Find where the given text appears and provide that cell's center as [x, y] coordinate. 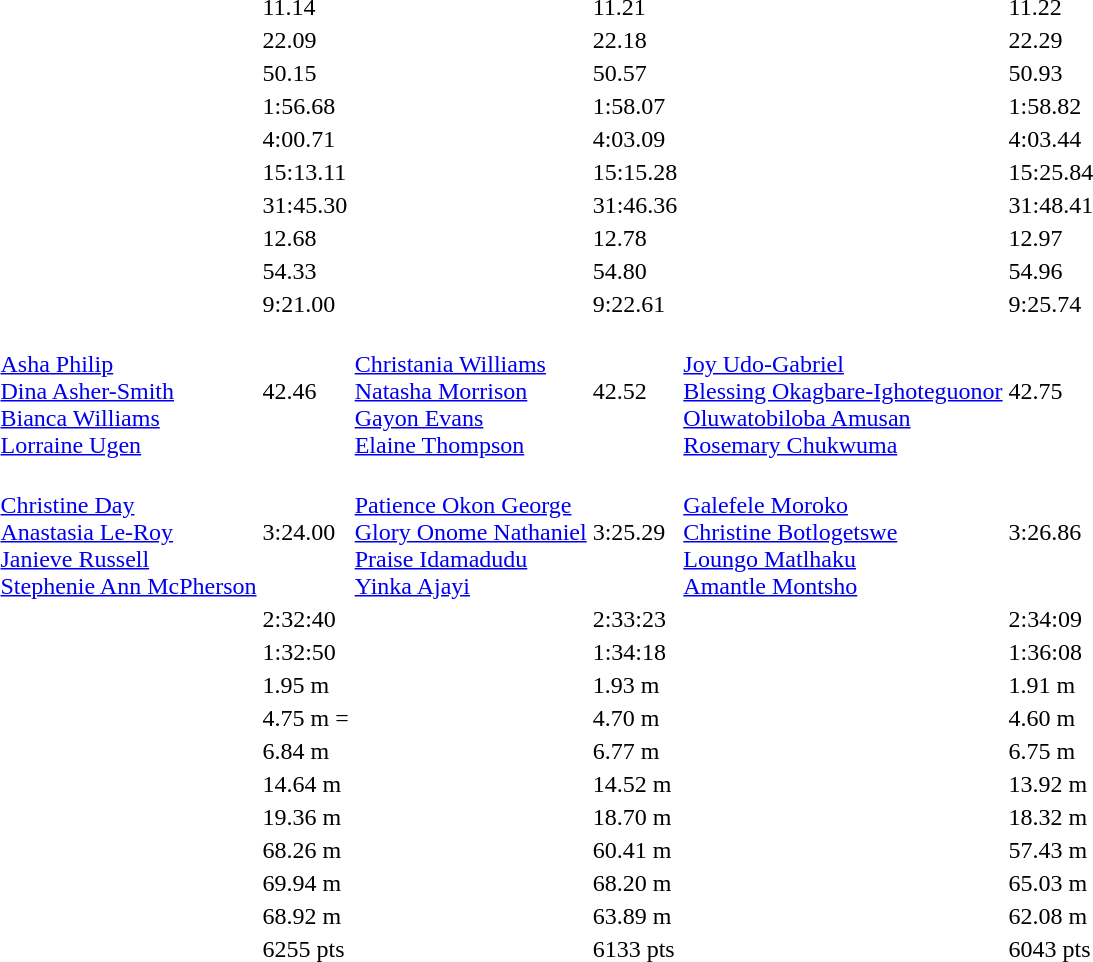
4.70 m [635, 718]
1:56.68 [306, 106]
2:33:23 [635, 619]
3:25.29 [635, 532]
18.70 m [635, 817]
42.46 [306, 391]
15:13.11 [306, 172]
42.52 [635, 391]
Patience Okon GeorgeGlory Onome NathanielPraise IdamaduduYinka Ajayi [470, 532]
12.68 [306, 238]
3:24.00 [306, 532]
1.95 m [306, 685]
2:32:40 [306, 619]
54.80 [635, 271]
50.15 [306, 73]
22.09 [306, 40]
4:00.71 [306, 139]
14.52 m [635, 784]
14.64 m [306, 784]
1:32:50 [306, 652]
15:15.28 [635, 172]
31:45.30 [306, 205]
1:34:18 [635, 652]
50.57 [635, 73]
12.78 [635, 238]
6.77 m [635, 751]
Galefele MorokoChristine BotlogetsweLoungo MatlhakuAmantle Montsho [843, 532]
Joy Udo-GabrielBlessing Okagbare-IghoteguonorOluwatobiloba AmusanRosemary Chukwuma [843, 391]
31:46.36 [635, 205]
6.84 m [306, 751]
63.89 m [635, 916]
1:58.07 [635, 106]
68.26 m [306, 850]
4.75 m = [306, 718]
68.92 m [306, 916]
69.94 m [306, 883]
22.18 [635, 40]
4:03.09 [635, 139]
60.41 m [635, 850]
1.93 m [635, 685]
68.20 m [635, 883]
9:21.00 [306, 304]
9:22.61 [635, 304]
Christania WilliamsNatasha MorrisonGayon EvansElaine Thompson [470, 391]
54.33 [306, 271]
19.36 m [306, 817]
